Return (X, Y) of the center of cell containing provided text 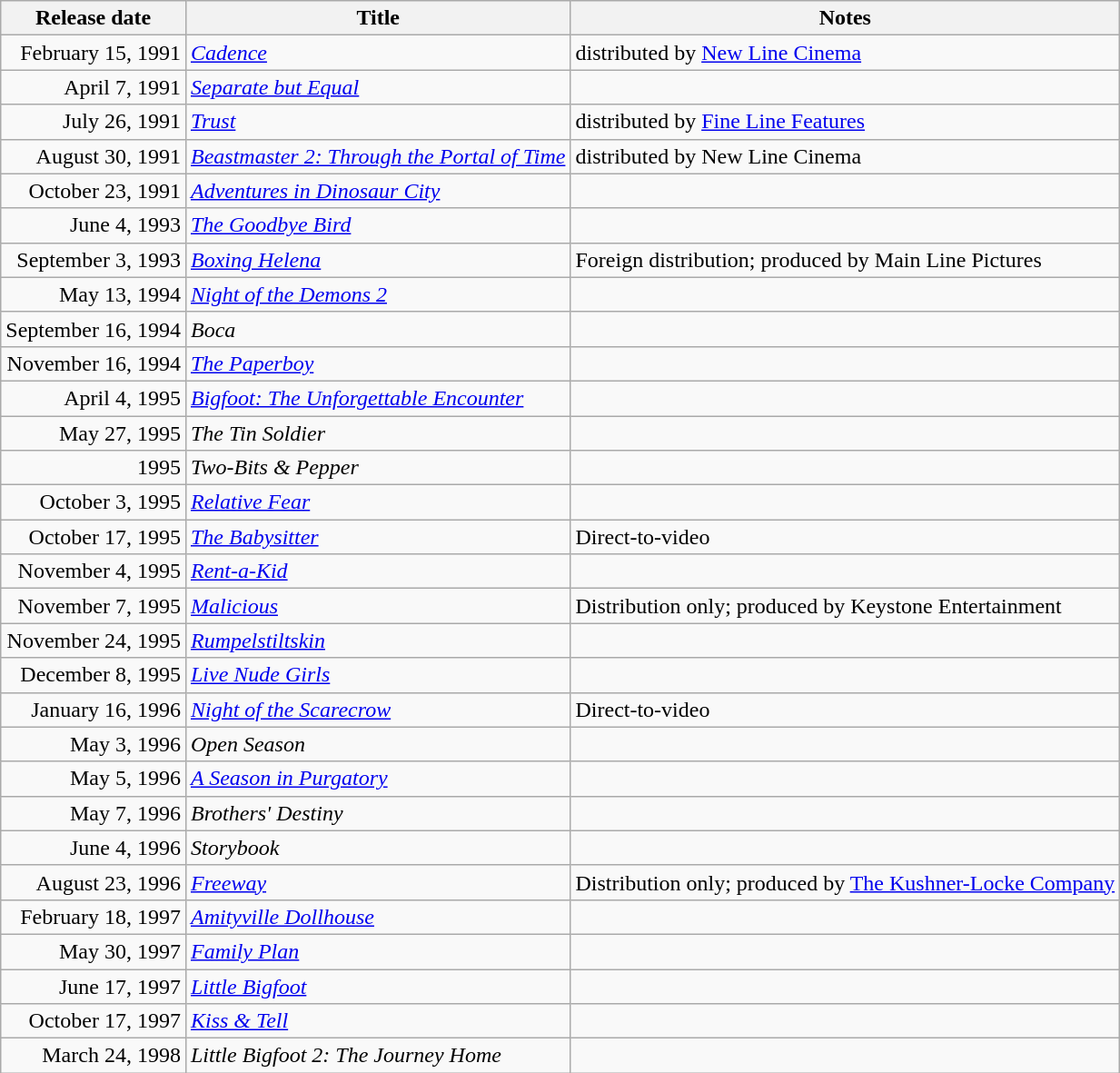
January 16, 1996 (94, 710)
Beastmaster 2: Through the Portal of Time (378, 156)
Relative Fear (378, 502)
The Babysitter (378, 537)
Family Plan (378, 951)
June 4, 1993 (94, 225)
June 4, 1996 (94, 848)
The Goodbye Bird (378, 225)
Trust (378, 122)
Little Bigfoot 2: The Journey Home (378, 1056)
November 7, 1995 (94, 606)
August 30, 1991 (94, 156)
Little Bigfoot (378, 986)
Cadence (378, 53)
May 5, 1996 (94, 779)
October 17, 1997 (94, 1021)
February 15, 1991 (94, 53)
Bigfoot: The Unforgettable Encounter (378, 398)
September 16, 1994 (94, 329)
Malicious (378, 606)
March 24, 1998 (94, 1056)
Storybook (378, 848)
Two-Bits & Pepper (378, 468)
distributed by Fine Line Features (845, 122)
A Season in Purgatory (378, 779)
May 30, 1997 (94, 951)
Boca (378, 329)
Rent-a-Kid (378, 571)
November 4, 1995 (94, 571)
Adventures in Dinosaur City (378, 191)
April 7, 1991 (94, 87)
The Tin Soldier (378, 433)
Amityville Dollhouse (378, 917)
Kiss & Tell (378, 1021)
Night of the Scarecrow (378, 710)
December 8, 1995 (94, 675)
1995 (94, 468)
October 17, 1995 (94, 537)
October 23, 1991 (94, 191)
May 3, 1996 (94, 744)
May 7, 1996 (94, 813)
October 3, 1995 (94, 502)
July 26, 1991 (94, 122)
August 23, 1996 (94, 882)
Title (378, 18)
May 13, 1994 (94, 294)
Night of the Demons 2 (378, 294)
Release date (94, 18)
Freeway (378, 882)
Brothers' Destiny (378, 813)
November 16, 1994 (94, 363)
Open Season (378, 744)
Boxing Helena (378, 260)
September 3, 1993 (94, 260)
Distribution only; produced by The Kushner-Locke Company (845, 882)
April 4, 1995 (94, 398)
June 17, 1997 (94, 986)
Notes (845, 18)
February 18, 1997 (94, 917)
Separate but Equal (378, 87)
May 27, 1995 (94, 433)
Live Nude Girls (378, 675)
Rumpelstiltskin (378, 641)
Foreign distribution; produced by Main Line Pictures (845, 260)
November 24, 1995 (94, 641)
The Paperboy (378, 363)
Distribution only; produced by Keystone Entertainment (845, 606)
